Capture the cell that displays the provided text and extract its (x, y) central coordinate. 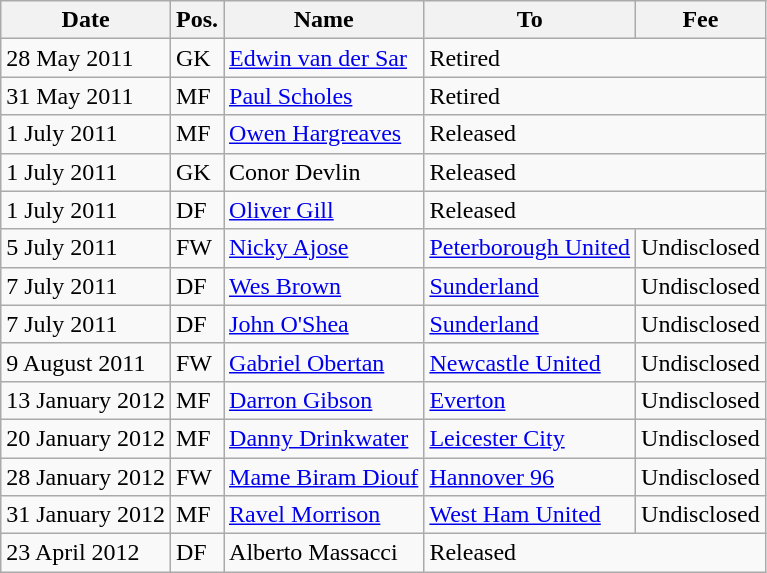
Alberto Massacci (324, 553)
Owen Hargreaves (324, 134)
Date (86, 20)
Gabriel Obertan (324, 362)
Oliver Gill (324, 210)
31 January 2012 (86, 515)
Leicester City (530, 438)
28 January 2012 (86, 477)
28 May 2011 (86, 58)
Mame Biram Diouf (324, 477)
Everton (530, 400)
Conor Devlin (324, 172)
Danny Drinkwater (324, 438)
West Ham United (530, 515)
To (530, 20)
Hannover 96 (530, 477)
Wes Brown (324, 286)
Darron Gibson (324, 400)
Edwin van der Sar (324, 58)
Ravel Morrison (324, 515)
Nicky Ajose (324, 248)
Paul Scholes (324, 96)
Fee (701, 20)
Pos. (196, 20)
Newcastle United (530, 362)
23 April 2012 (86, 553)
9 August 2011 (86, 362)
5 July 2011 (86, 248)
Peterborough United (530, 248)
John O'Shea (324, 324)
13 January 2012 (86, 400)
Name (324, 20)
20 January 2012 (86, 438)
31 May 2011 (86, 96)
